Scan for the cell matching the given text and deliver its [X, Y] coordinate at center. 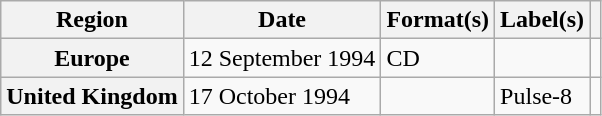
CD [438, 58]
Europe [92, 58]
Label(s) [542, 20]
12 September 1994 [282, 58]
17 October 1994 [282, 96]
Format(s) [438, 20]
Date [282, 20]
Pulse-8 [542, 96]
Region [92, 20]
United Kingdom [92, 96]
